Identify which cell holds the provided text, then report its [x, y] central coordinate. 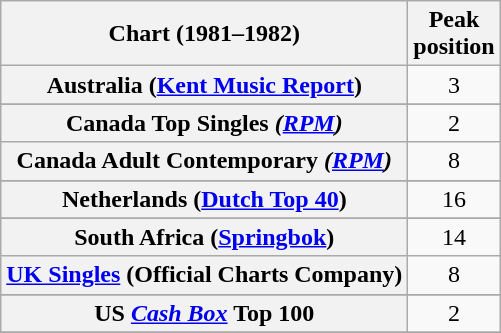
South Africa (Springbok) [204, 237]
16 [454, 199]
3 [454, 85]
Australia (Kent Music Report) [204, 85]
Canada Top Singles (RPM) [204, 123]
Netherlands (Dutch Top 40) [204, 199]
US Cash Box Top 100 [204, 313]
Chart (1981–1982) [204, 34]
Canada Adult Contemporary (RPM) [204, 161]
UK Singles (Official Charts Company) [204, 275]
Peakposition [454, 34]
14 [454, 237]
